Provide the (x, y) coordinate of the cell's center where the given text is located.  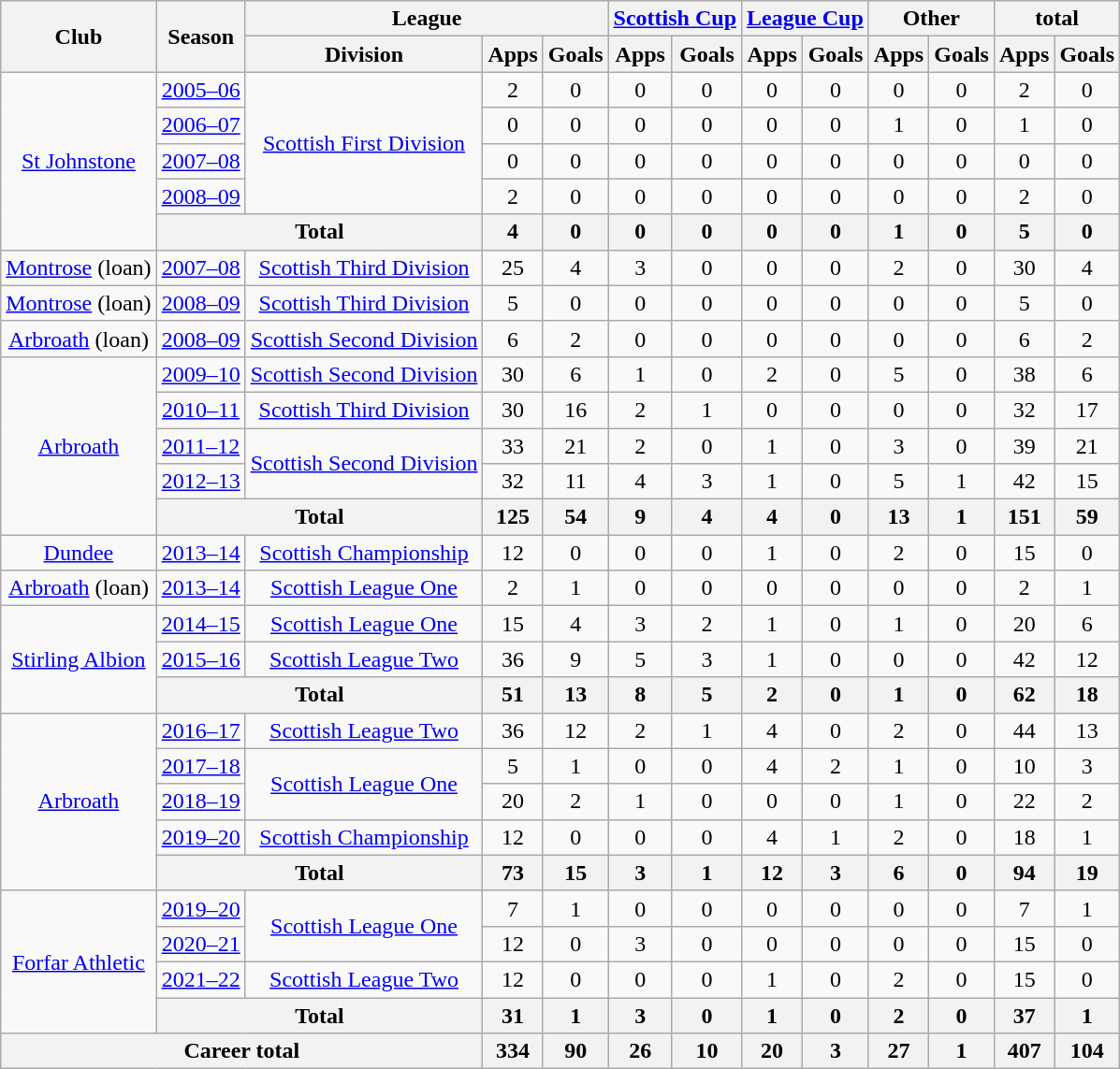
62 (1024, 695)
8 (640, 695)
League Cup (806, 19)
125 (513, 517)
total (1056, 19)
2006–07 (200, 125)
27 (898, 1051)
2005–06 (200, 90)
51 (513, 695)
44 (1024, 730)
33 (513, 446)
151 (1024, 517)
334 (513, 1051)
2017–18 (200, 766)
407 (1024, 1051)
17 (1087, 410)
Other (931, 19)
Scottish Cup (675, 19)
2015–16 (200, 659)
Season (200, 36)
94 (1024, 873)
39 (1024, 446)
37 (1024, 1015)
St Johnstone (79, 161)
Scottish First Division (364, 143)
73 (513, 873)
Stirling Albion (79, 659)
90 (575, 1051)
25 (513, 267)
2012–13 (200, 482)
26 (640, 1051)
11 (575, 482)
2020–21 (200, 944)
Club (79, 36)
Forfar Athletic (79, 961)
Career total (241, 1051)
59 (1087, 517)
Dundee (79, 553)
38 (1024, 374)
2010–11 (200, 410)
League (427, 19)
2021–22 (200, 979)
2016–17 (200, 730)
2018–19 (200, 802)
16 (575, 410)
22 (1024, 802)
2011–12 (200, 446)
31 (513, 1015)
2009–10 (200, 374)
Division (364, 54)
19 (1087, 873)
104 (1087, 1051)
54 (575, 517)
2014–15 (200, 624)
